Search for the cell housing the specified text and yield its [x, y] center coordinate. 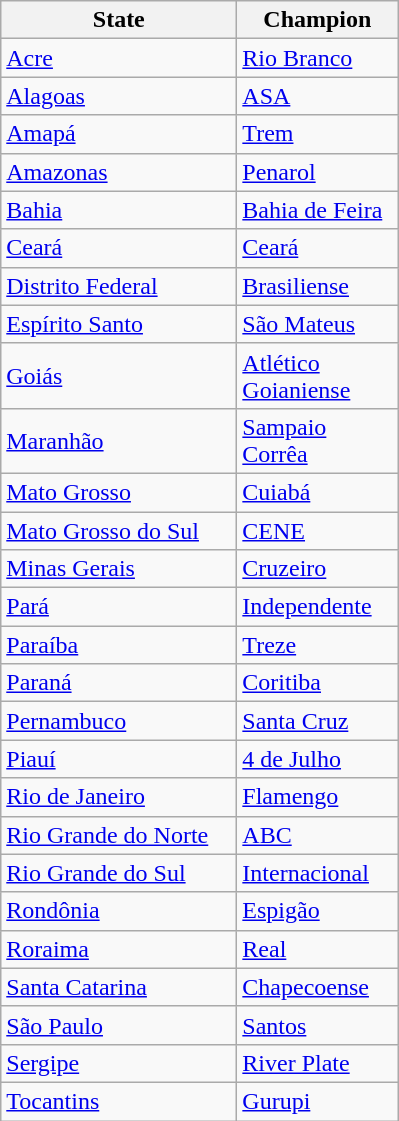
Rio de Janeiro [119, 797]
ASA [318, 96]
Cuiabá [318, 492]
Santa Cruz [318, 721]
Treze [318, 645]
Atlético Goianiense [318, 376]
Internacional [318, 873]
Pará [119, 607]
Coritiba [318, 683]
Pernambuco [119, 721]
São Mateus [318, 324]
Tocantins [119, 1101]
Rio Grande do Norte [119, 835]
Sergipe [119, 1063]
Paraíba [119, 645]
Espírito Santo [119, 324]
River Plate [318, 1063]
Rio Grande do Sul [119, 873]
Cruzeiro [318, 569]
State [119, 20]
Acre [119, 58]
Espigão [318, 911]
Penarol [318, 172]
4 de Julho [318, 759]
Santos [318, 1025]
Bahia de Feira [318, 210]
Goiás [119, 376]
Maranhão [119, 440]
ABC [318, 835]
Mato Grosso [119, 492]
Flamengo [318, 797]
Trem [318, 134]
Rio Branco [318, 58]
Bahia [119, 210]
Mato Grosso do Sul [119, 531]
Chapecoense [318, 987]
Amazonas [119, 172]
Brasiliense [318, 286]
Santa Catarina [119, 987]
Gurupi [318, 1101]
CENE [318, 531]
Amapá [119, 134]
Independente [318, 607]
Real [318, 949]
Champion [318, 20]
Paraná [119, 683]
Roraima [119, 949]
Rondônia [119, 911]
Piauí [119, 759]
Sampaio Corrêa [318, 440]
Distrito Federal [119, 286]
Minas Gerais [119, 569]
Alagoas [119, 96]
São Paulo [119, 1025]
